Determine the [X, Y] coordinate at the center of the cell enclosing the given text.  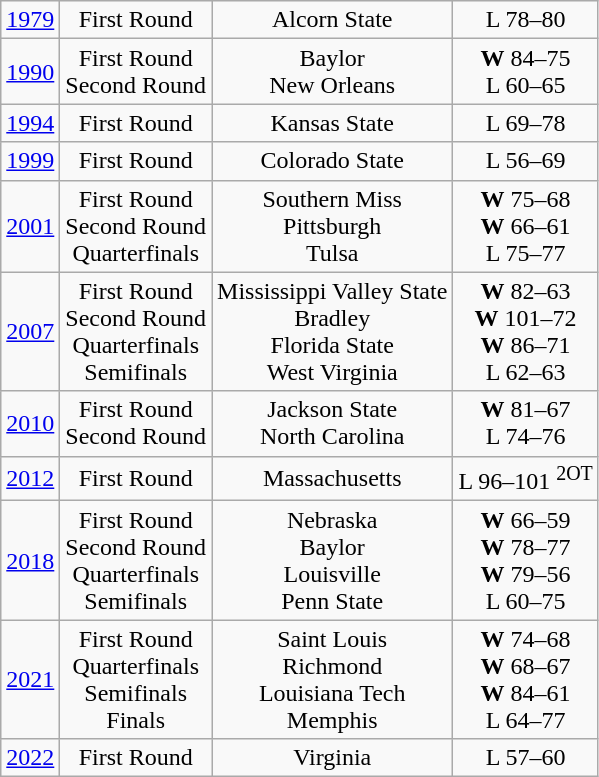
2021 [30, 680]
1994 [30, 123]
L 69–78 [526, 123]
2010 [30, 424]
Kansas State [332, 123]
Colorado State [332, 161]
2007 [30, 332]
L 57–60 [526, 758]
W 74–68W 68–67W 84–61L 64–77 [526, 680]
2012 [30, 478]
NebraskaBaylorLouisvillePenn State [332, 560]
First RoundQuarterfinalsSemifinalsFinals [136, 680]
Saint LouisRichmondLouisiana TechMemphis [332, 680]
2018 [30, 560]
W 82–63W 101–72W 86–71L 62–63 [526, 332]
Massachusetts [332, 478]
Mississippi Valley StateBradleyFlorida StateWest Virginia [332, 332]
W 75–68W 66–61L 75–77 [526, 226]
1979 [30, 20]
2001 [30, 226]
First RoundSecond RoundQuarterfinals [136, 226]
BaylorNew Orleans [332, 72]
Southern MissPittsburghTulsa [332, 226]
W 66–59W 78–77W 79–56L 60–75 [526, 560]
W 81–67L 74–76 [526, 424]
2022 [30, 758]
Alcorn State [332, 20]
L 56–69 [526, 161]
1999 [30, 161]
Virginia [332, 758]
L 78–80 [526, 20]
Jackson StateNorth Carolina [332, 424]
L 96–101 2OT [526, 478]
W 84–75L 60–65 [526, 72]
1990 [30, 72]
